Return the [X, Y] coordinate for the center point of the cell that contains the specified text.  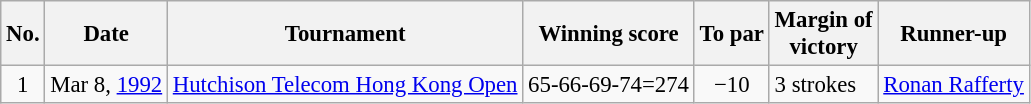
3 strokes [824, 85]
Ronan Rafferty [954, 85]
1 [23, 85]
65-66-69-74=274 [609, 85]
To par [732, 34]
No. [23, 34]
Date [106, 34]
Margin ofvictory [824, 34]
−10 [732, 85]
Winning score [609, 34]
Runner-up [954, 34]
Mar 8, 1992 [106, 85]
Hutchison Telecom Hong Kong Open [344, 85]
Tournament [344, 34]
